Output the (x, y) coordinate of the center of the cell containing the given text.  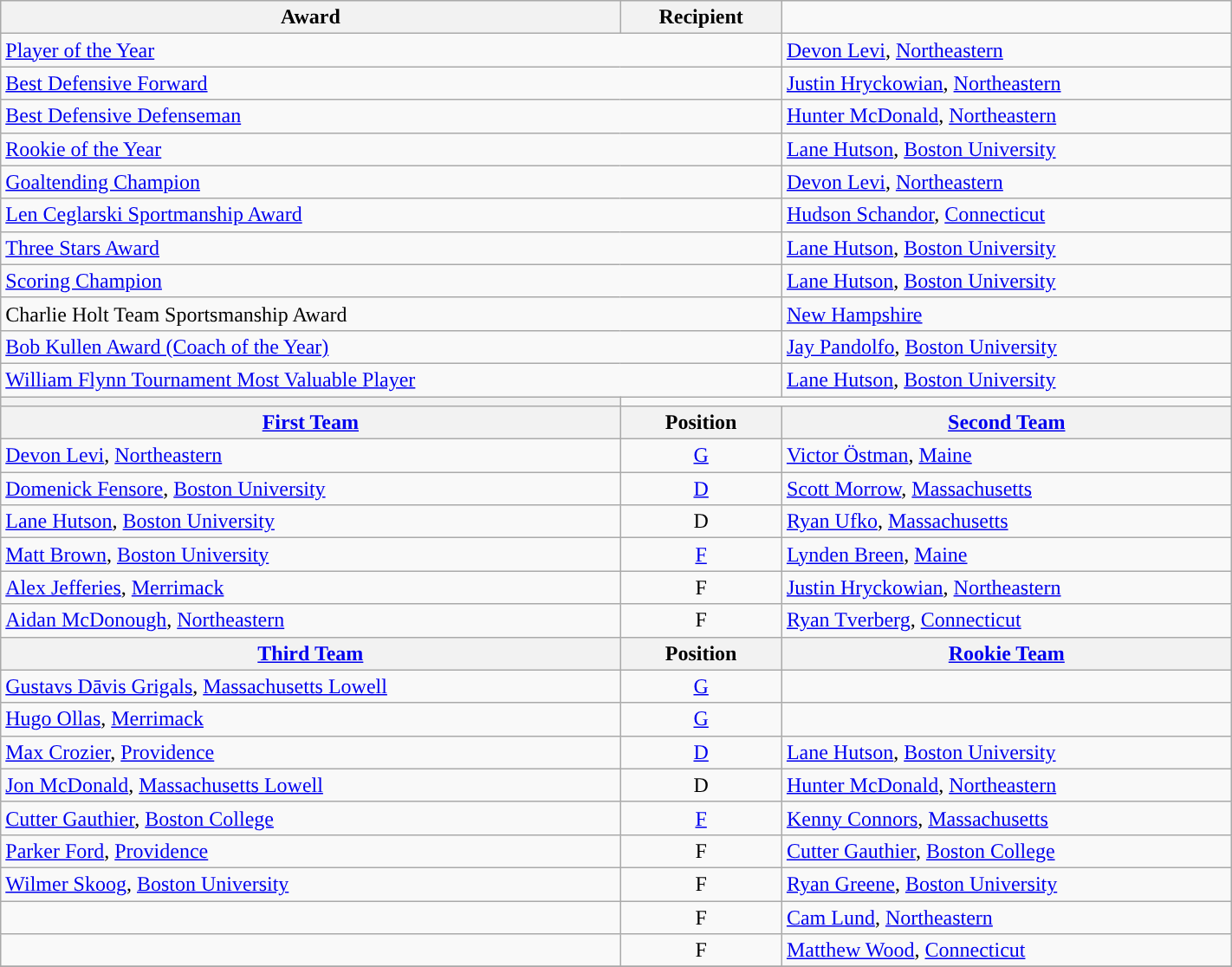
Third Team (310, 653)
Charlie Holt Team Sportsmanship Award (392, 314)
Award (310, 17)
Scoring Champion (392, 281)
Wilmer Skoog, Boston University (310, 884)
Bob Kullen Award (Coach of the Year) (392, 347)
Ryan Tverberg, Connecticut (1007, 620)
Rookie Team (1007, 653)
First Team (310, 423)
Ryan Greene, Boston University (1007, 884)
Kenny Connors, Massachusetts (1007, 818)
Matt Brown, Boston University (310, 555)
Hugo Ollas, Merrimack (310, 719)
Jon McDonald, Massachusetts Lowell (310, 785)
Goaltending Champion (392, 182)
Max Crozier, Providence (310, 752)
Player of the Year (392, 50)
Three Stars Award (392, 248)
Lynden Breen, Maine (1007, 555)
Second Team (1007, 423)
Alex Jefferies, Merrimack (310, 587)
Rookie of the Year (392, 149)
Parker Ford, Providence (310, 851)
Best Defensive Forward (392, 83)
Len Ceglarski Sportmanship Award (392, 215)
New Hampshire (1007, 314)
William Flynn Tournament Most Valuable Player (392, 380)
Best Defensive Defenseman (392, 116)
Matthew Wood, Connecticut (1007, 951)
Scott Morrow, Massachusetts (1007, 489)
Victor Östman, Maine (1007, 456)
Aidan McDonough, Northeastern (310, 620)
Cam Lund, Northeastern (1007, 918)
Gustavs Dāvis Grigals, Massachusetts Lowell (310, 686)
Jay Pandolfo, Boston University (1007, 347)
Hudson Schandor, Connecticut (1007, 215)
Recipient (701, 17)
Ryan Ufko, Massachusetts (1007, 522)
Domenick Fensore, Boston University (310, 489)
